Extract the (X, Y) coordinate from the center of the cell holding the provided text.  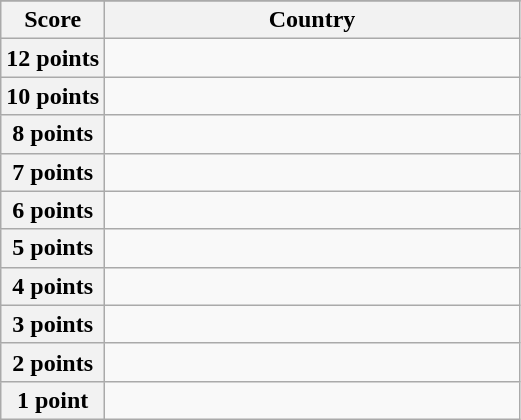
10 points (53, 96)
5 points (53, 248)
Country (312, 20)
2 points (53, 362)
6 points (53, 210)
4 points (53, 286)
Score (53, 20)
3 points (53, 324)
8 points (53, 134)
1 point (53, 400)
7 points (53, 172)
12 points (53, 58)
